Extract the (x, y) coordinate from the center of the cell holding the provided text.  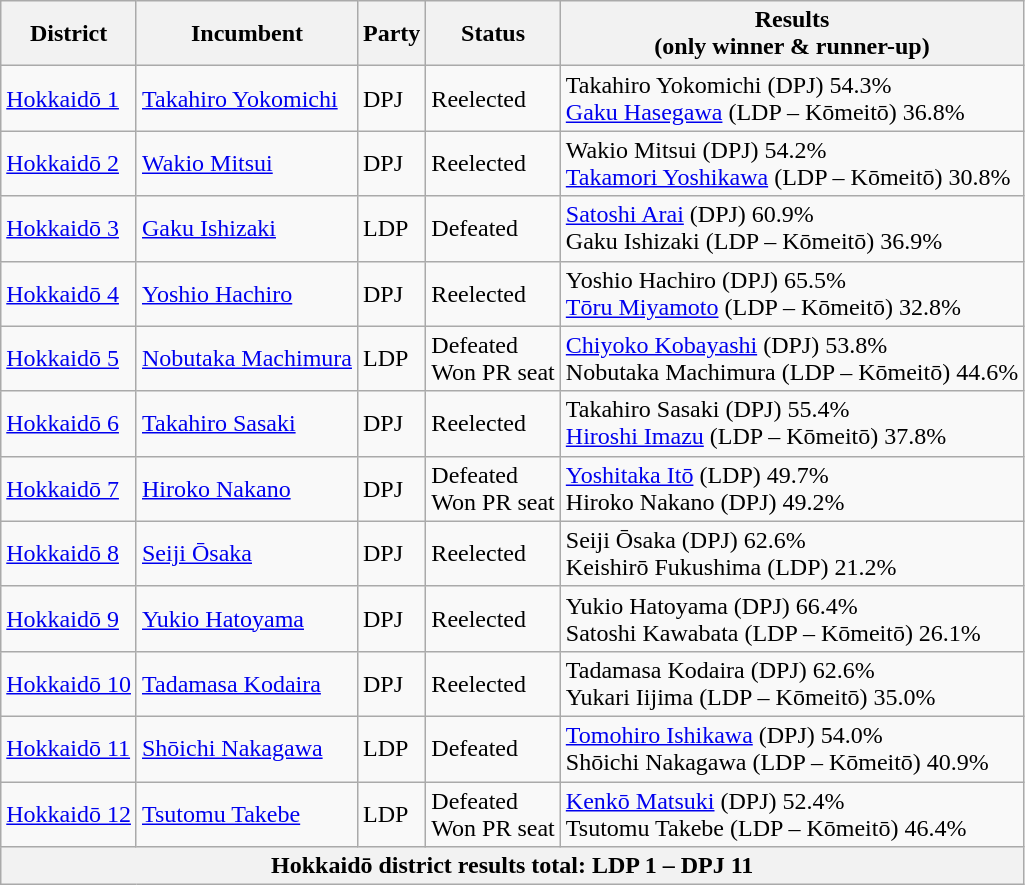
Yukio Hatoyama (DPJ) 66.4%Satoshi Kawabata (LDP – Kōmeitō) 26.1% (792, 618)
Results(only winner & runner-up) (792, 34)
Tadamasa Kodaira (246, 684)
Yoshio Hachiro (DPJ) 65.5%Tōru Miyamoto (LDP – Kōmeitō) 32.8% (792, 294)
Takahiro Sasaki (246, 424)
Hokkaidō 4 (69, 294)
Wakio Mitsui (246, 164)
Tomohiro Ishikawa (DPJ) 54.0%Shōichi Nakagawa (LDP – Kōmeitō) 40.9% (792, 748)
Yoshitaka Itō (LDP) 49.7%Hiroko Nakano (DPJ) 49.2% (792, 488)
Yukio Hatoyama (246, 618)
Nobutaka Machimura (246, 358)
Takahiro Yokomichi (246, 98)
Hokkaidō district results total: LDP 1 – DPJ 11 (512, 866)
Chiyoko Kobayashi (DPJ) 53.8%Nobutaka Machimura (LDP – Kōmeitō) 44.6% (792, 358)
Hokkaidō 12 (69, 814)
Incumbent (246, 34)
Gaku Ishizaki (246, 228)
Tsutomu Takebe (246, 814)
Party (391, 34)
Hokkaidō 7 (69, 488)
Hokkaidō 10 (69, 684)
Wakio Mitsui (DPJ) 54.2%Takamori Yoshikawa (LDP – Kōmeitō) 30.8% (792, 164)
Shōichi Nakagawa (246, 748)
Seiji Ōsaka (246, 554)
Hiroko Nakano (246, 488)
Status (493, 34)
Seiji Ōsaka (DPJ) 62.6%Keishirō Fukushima (LDP) 21.2% (792, 554)
Hokkaidō 6 (69, 424)
Hokkaidō 8 (69, 554)
Takahiro Sasaki (DPJ) 55.4%Hiroshi Imazu (LDP – Kōmeitō) 37.8% (792, 424)
Hokkaidō 5 (69, 358)
Tadamasa Kodaira (DPJ) 62.6%Yukari Iijima (LDP – Kōmeitō) 35.0% (792, 684)
Hokkaidō 11 (69, 748)
Hokkaidō 1 (69, 98)
Satoshi Arai (DPJ) 60.9%Gaku Ishizaki (LDP – Kōmeitō) 36.9% (792, 228)
Takahiro Yokomichi (DPJ) 54.3%Gaku Hasegawa (LDP – Kōmeitō) 36.8% (792, 98)
Hokkaidō 9 (69, 618)
Hokkaidō 2 (69, 164)
Yoshio Hachiro (246, 294)
Kenkō Matsuki (DPJ) 52.4%Tsutomu Takebe (LDP – Kōmeitō) 46.4% (792, 814)
District (69, 34)
Hokkaidō 3 (69, 228)
